Detect which cell encompasses the target text, then output its [x, y] center coordinate. 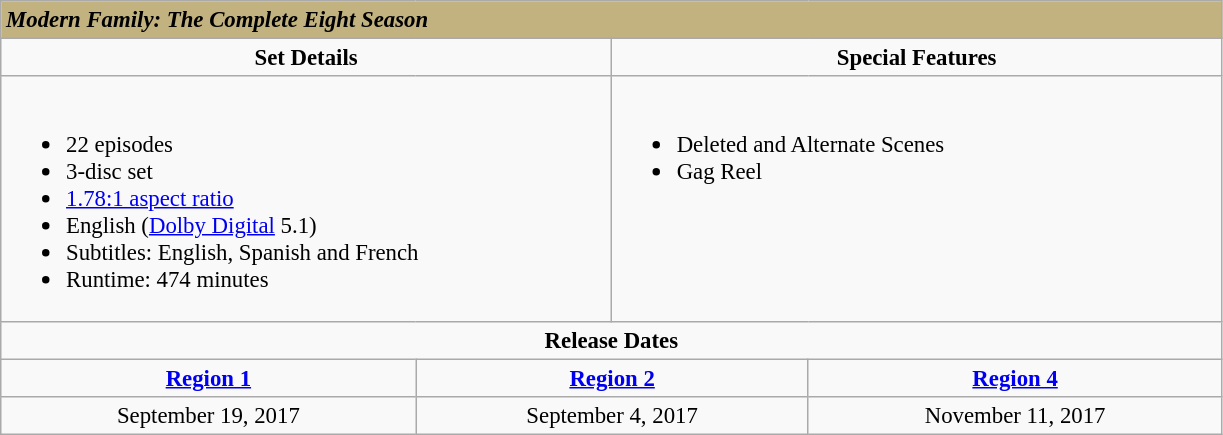
Deleted and Alternate ScenesGag Reel [916, 198]
Region 1 [208, 378]
Set Details [306, 58]
Region 4 [1015, 378]
September 4, 2017 [612, 415]
Region 2 [612, 378]
Special Features [916, 58]
Modern Family: The Complete Eight Season [612, 20]
September 19, 2017 [208, 415]
Release Dates [612, 340]
22 episodes3-disc set1.78:1 aspect ratioEnglish (Dolby Digital 5.1)Subtitles: English, Spanish and FrenchRuntime: 474 minutes [306, 198]
November 11, 2017 [1015, 415]
